Pinpoint the cell where the given text exists, returning its (X, Y) midpoint coordinate. 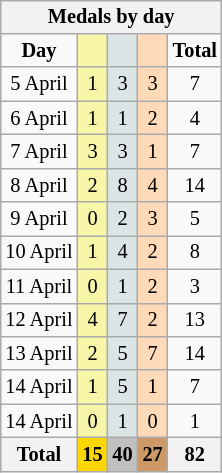
82 (195, 455)
5 April (38, 84)
Day (38, 51)
13 (195, 320)
7 April (38, 152)
11 April (38, 286)
40 (123, 455)
13 April (38, 354)
12 April (38, 320)
10 April (38, 253)
9 April (38, 219)
6 April (38, 118)
27 (153, 455)
8 April (38, 185)
15 (92, 455)
Medals by day (110, 17)
